Output the (X, Y) coordinate of the center of the cell containing the given text.  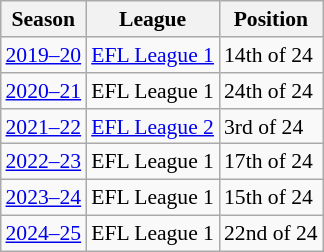
17th of 24 (271, 162)
Position (271, 19)
3rd of 24 (271, 126)
2021–22 (43, 126)
15th of 24 (271, 197)
2024–25 (43, 233)
Season (43, 19)
EFL League 2 (152, 126)
14th of 24 (271, 55)
24th of 24 (271, 91)
2020–21 (43, 91)
League (152, 19)
2022–23 (43, 162)
2019–20 (43, 55)
22nd of 24 (271, 233)
2023–24 (43, 197)
